Determine the (X, Y) coordinate at the center of the cell enclosing the given text.  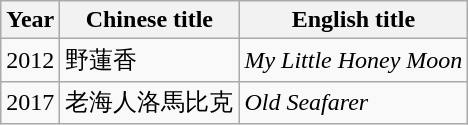
Old Seafarer (354, 102)
My Little Honey Moon (354, 60)
老海人洛馬比克 (150, 102)
2017 (30, 102)
English title (354, 20)
Chinese title (150, 20)
Year (30, 20)
2012 (30, 60)
野蓮香 (150, 60)
